Output the (x, y) coordinate of the center of the cell containing the given text.  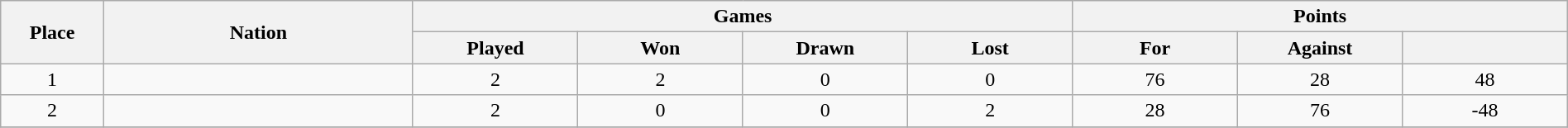
Place (53, 32)
48 (1485, 79)
1 (53, 79)
Won (660, 48)
Played (495, 48)
For (1154, 48)
-48 (1485, 111)
Lost (989, 48)
Against (1320, 48)
Drawn (825, 48)
Points (1320, 17)
Games (743, 17)
Nation (258, 32)
